Scan for the cell matching the given text and deliver its (x, y) coordinate at center. 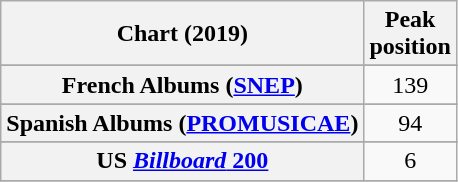
Chart (2019) (182, 34)
94 (410, 123)
US Billboard 200 (182, 161)
Spanish Albums (PROMUSICAE) (182, 123)
139 (410, 85)
Peakposition (410, 34)
French Albums (SNEP) (182, 85)
6 (410, 161)
